From the cell containing the given text, extract its center point as (X, Y) coordinate. 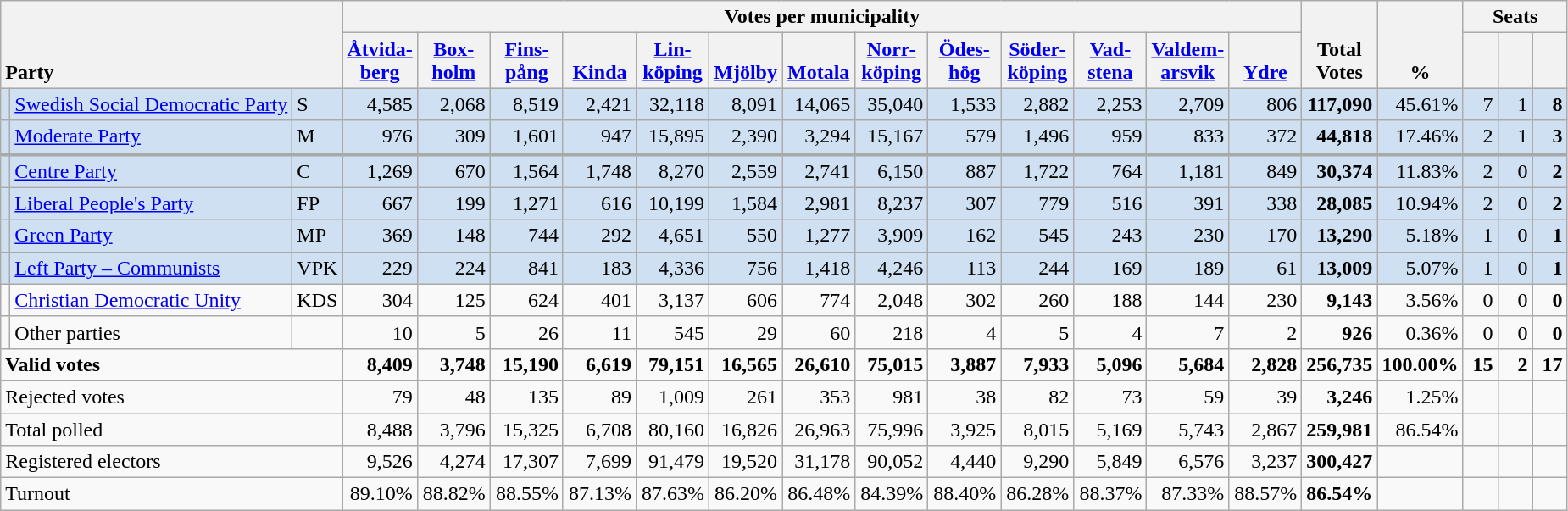
189 (1188, 268)
59 (1188, 397)
Kinda (599, 61)
1,564 (526, 171)
2,559 (746, 171)
4,585 (380, 104)
60 (819, 332)
926 (1339, 332)
516 (1110, 203)
48 (453, 397)
183 (599, 268)
Motala (819, 61)
Lin- köping (672, 61)
84.39% (892, 494)
4,274 (453, 462)
Total Votes (1339, 44)
3,237 (1265, 462)
2,981 (819, 203)
Box- holm (453, 61)
15,895 (672, 137)
82 (1037, 397)
256,735 (1339, 364)
Moderate Party (151, 137)
80,160 (672, 430)
188 (1110, 300)
15,190 (526, 364)
947 (599, 137)
% (1421, 44)
243 (1110, 236)
1,418 (819, 268)
26,963 (819, 430)
C (317, 171)
89.10% (380, 494)
Ydre (1265, 61)
550 (746, 236)
616 (599, 203)
39 (1265, 397)
2,882 (1037, 104)
17,307 (526, 462)
11 (599, 332)
3,748 (453, 364)
8,237 (892, 203)
31,178 (819, 462)
8,015 (1037, 430)
5,743 (1188, 430)
35,040 (892, 104)
5,169 (1110, 430)
2,390 (746, 137)
162 (965, 236)
261 (746, 397)
756 (746, 268)
30,374 (1339, 171)
Other parties (151, 332)
Christian Democratic Unity (151, 300)
Registered electors (171, 462)
Fins- pång (526, 61)
125 (453, 300)
260 (1037, 300)
32,118 (672, 104)
6,576 (1188, 462)
88.57% (1265, 494)
304 (380, 300)
10.94% (1421, 203)
5,684 (1188, 364)
401 (599, 300)
15 (1480, 364)
86.28% (1037, 494)
6,619 (599, 364)
9,143 (1339, 300)
9,526 (380, 462)
841 (526, 268)
2,828 (1265, 364)
1,009 (672, 397)
45.61% (1421, 104)
Swedish Social Democratic Party (151, 104)
Green Party (151, 236)
3 (1549, 137)
16,565 (746, 364)
75,996 (892, 430)
Mjölby (746, 61)
7,933 (1037, 364)
13,009 (1339, 268)
3,246 (1339, 397)
Valdem- arsvik (1188, 61)
10 (380, 332)
13,290 (1339, 236)
14,065 (819, 104)
833 (1188, 137)
Seats (1515, 17)
26 (526, 332)
16,826 (746, 430)
2,253 (1110, 104)
307 (965, 203)
88.82% (453, 494)
2,867 (1265, 430)
3,294 (819, 137)
87.63% (672, 494)
Ödes- hög (965, 61)
79,151 (672, 364)
1.25% (1421, 397)
KDS (317, 300)
26,610 (819, 364)
5.18% (1421, 236)
88.37% (1110, 494)
73 (1110, 397)
1,584 (746, 203)
887 (965, 171)
8,091 (746, 104)
774 (819, 300)
4,440 (965, 462)
100.00% (1421, 364)
300,427 (1339, 462)
87.33% (1188, 494)
3,887 (965, 364)
8,270 (672, 171)
Söder- köping (1037, 61)
391 (1188, 203)
3,909 (892, 236)
670 (453, 171)
88.40% (965, 494)
87.13% (599, 494)
Total polled (171, 430)
0.36% (1421, 332)
1,748 (599, 171)
Åtvida- berg (380, 61)
17 (1549, 364)
1,722 (1037, 171)
5,096 (1110, 364)
4,336 (672, 268)
170 (1265, 236)
224 (453, 268)
86.20% (746, 494)
S (317, 104)
Votes per municipality (822, 17)
11.83% (1421, 171)
38 (965, 397)
135 (526, 397)
4,246 (892, 268)
959 (1110, 137)
3,137 (672, 300)
579 (965, 137)
1,277 (819, 236)
6,150 (892, 171)
Norr- köping (892, 61)
91,479 (672, 462)
19,520 (746, 462)
Left Party – Communists (151, 268)
86.48% (819, 494)
218 (892, 332)
169 (1110, 268)
1,269 (380, 171)
2,068 (453, 104)
FP (317, 203)
9,290 (1037, 462)
15,325 (526, 430)
976 (380, 137)
Vad- stena (1110, 61)
MP (317, 236)
353 (819, 397)
292 (599, 236)
8,409 (380, 364)
79 (380, 397)
113 (965, 268)
Turnout (171, 494)
372 (1265, 137)
849 (1265, 171)
88.55% (526, 494)
744 (526, 236)
764 (1110, 171)
5.07% (1421, 268)
1,181 (1188, 171)
309 (453, 137)
7,699 (599, 462)
624 (526, 300)
981 (892, 397)
806 (1265, 104)
8,488 (380, 430)
8 (1549, 104)
Party (171, 44)
1,271 (526, 203)
229 (380, 268)
28,085 (1339, 203)
M (317, 137)
8,519 (526, 104)
Valid votes (171, 364)
302 (965, 300)
606 (746, 300)
29 (746, 332)
89 (599, 397)
VPK (317, 268)
2,421 (599, 104)
1,496 (1037, 137)
148 (453, 236)
244 (1037, 268)
259,981 (1339, 430)
117,090 (1339, 104)
338 (1265, 203)
5,849 (1110, 462)
44,818 (1339, 137)
3,796 (453, 430)
4,651 (672, 236)
667 (380, 203)
90,052 (892, 462)
1,533 (965, 104)
Liberal People's Party (151, 203)
6,708 (599, 430)
144 (1188, 300)
17.46% (1421, 137)
779 (1037, 203)
10,199 (672, 203)
15,167 (892, 137)
2,741 (819, 171)
Centre Party (151, 171)
369 (380, 236)
61 (1265, 268)
75,015 (892, 364)
1,601 (526, 137)
3.56% (1421, 300)
3,925 (965, 430)
2,709 (1188, 104)
2,048 (892, 300)
Rejected votes (171, 397)
199 (453, 203)
